Scan for the cell matching the given text and deliver its [X, Y] coordinate at center. 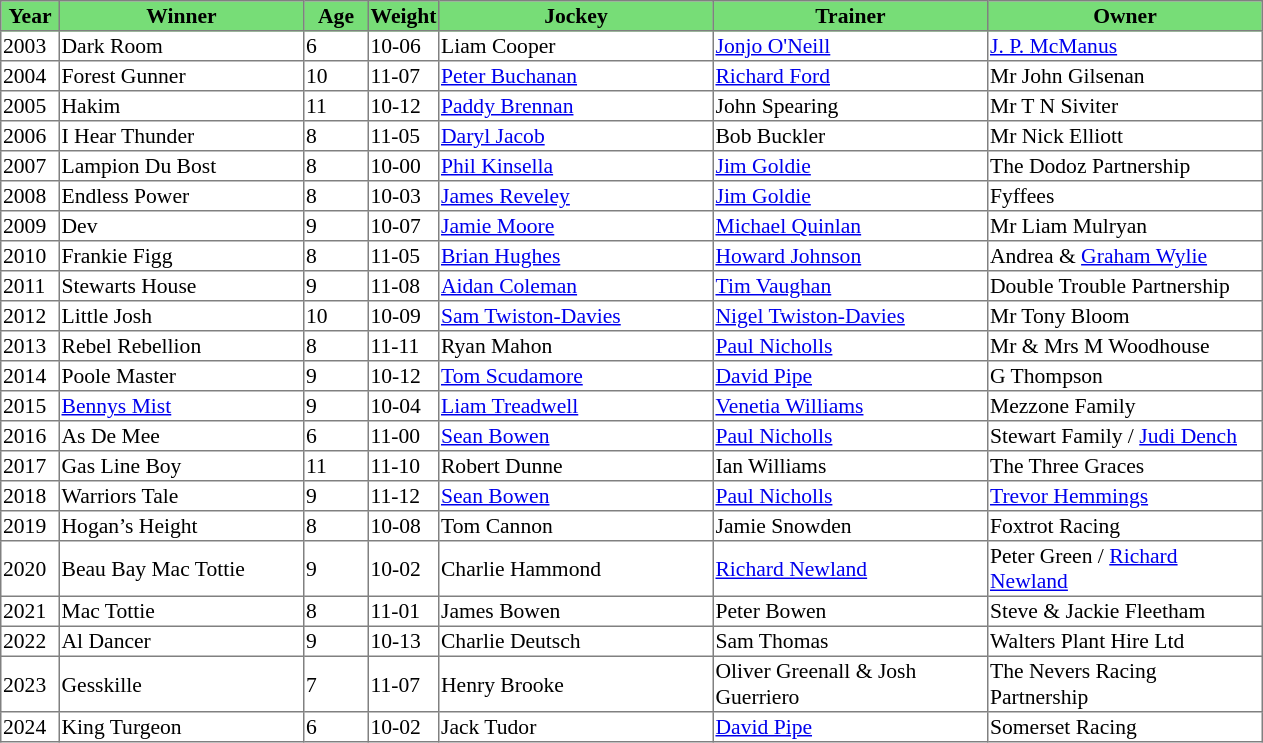
As De Mee [181, 436]
Hogan’s Height [181, 526]
The Nevers Racing Partnership [1125, 684]
I Hear Thunder [181, 136]
10-08 [403, 526]
Peter Buchanan [576, 76]
King Turgeon [181, 727]
Fyffees [1125, 196]
Mr Liam Mulryan [1125, 226]
2003 [30, 46]
Somerset Racing [1125, 727]
Daryl Jacob [576, 136]
Richard Ford [850, 76]
Endless Power [181, 196]
2022 [30, 641]
2004 [30, 76]
Ryan Mahon [576, 346]
The Three Graces [1125, 466]
Mr Nick Elliott [1125, 136]
Mezzone Family [1125, 406]
Dev [181, 226]
Hakim [181, 106]
2016 [30, 436]
10-07 [403, 226]
Mr T N Siviter [1125, 106]
Little Josh [181, 316]
Tom Scudamore [576, 376]
Howard Johnson [850, 256]
James Reveley [576, 196]
Stewart Family / Judi Dench [1125, 436]
2009 [30, 226]
Mr & Mrs M Woodhouse [1125, 346]
Andrea & Graham Wylie [1125, 256]
Liam Treadwell [576, 406]
11-11 [403, 346]
James Bowen [576, 611]
Aidan Coleman [576, 286]
2020 [30, 569]
Henry Brooke [576, 684]
Forest Gunner [181, 76]
Warriors Tale [181, 496]
2021 [30, 611]
2018 [30, 496]
John Spearing [850, 106]
2024 [30, 727]
Charlie Hammond [576, 569]
Michael Quinlan [850, 226]
Peter Bowen [850, 611]
Liam Cooper [576, 46]
2008 [30, 196]
Jack Tudor [576, 727]
Tim Vaughan [850, 286]
7 [336, 684]
2019 [30, 526]
Sam Thomas [850, 641]
The Dodoz Partnership [1125, 166]
2012 [30, 316]
Mac Tottie [181, 611]
Jonjo O'Neill [850, 46]
10-13 [403, 641]
Mr Tony Bloom [1125, 316]
Jockey [576, 16]
Poole Master [181, 376]
11-01 [403, 611]
J. P. McManus [1125, 46]
Beau Bay Mac Tottie [181, 569]
Year [30, 16]
Lampion Du Bost [181, 166]
Steve & Jackie Fleetham [1125, 611]
Jamie Snowden [850, 526]
Venetia Williams [850, 406]
Stewarts House [181, 286]
Trainer [850, 16]
Foxtrot Racing [1125, 526]
Owner [1125, 16]
Tom Cannon [576, 526]
10-09 [403, 316]
Bennys Mist [181, 406]
Paddy Brennan [576, 106]
Weight [403, 16]
2011 [30, 286]
2023 [30, 684]
Walters Plant Hire Ltd [1125, 641]
Frankie Figg [181, 256]
Oliver Greenall & Josh Guerriero [850, 684]
11-00 [403, 436]
Robert Dunne [576, 466]
2013 [30, 346]
10-03 [403, 196]
11-12 [403, 496]
Bob Buckler [850, 136]
Rebel Rebellion [181, 346]
10-00 [403, 166]
G Thompson [1125, 376]
2007 [30, 166]
Dark Room [181, 46]
Richard Newland [850, 569]
10-04 [403, 406]
Age [336, 16]
Mr John Gilsenan [1125, 76]
2005 [30, 106]
Phil Kinsella [576, 166]
Brian Hughes [576, 256]
2017 [30, 466]
Charlie Deutsch [576, 641]
Gas Line Boy [181, 466]
2006 [30, 136]
Nigel Twiston-Davies [850, 316]
10-06 [403, 46]
Peter Green / Richard Newland [1125, 569]
Ian Williams [850, 466]
Gesskille [181, 684]
Winner [181, 16]
Jamie Moore [576, 226]
2010 [30, 256]
Trevor Hemmings [1125, 496]
2014 [30, 376]
Sam Twiston-Davies [576, 316]
Al Dancer [181, 641]
11-08 [403, 286]
Double Trouble Partnership [1125, 286]
2015 [30, 406]
11-10 [403, 466]
